Search for the cell housing the specified text and yield its [X, Y] center coordinate. 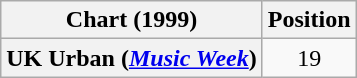
UK Urban (Music Week) [132, 58]
19 [309, 58]
Chart (1999) [132, 20]
Position [309, 20]
